Pinpoint the cell where the given text exists, returning its (x, y) midpoint coordinate. 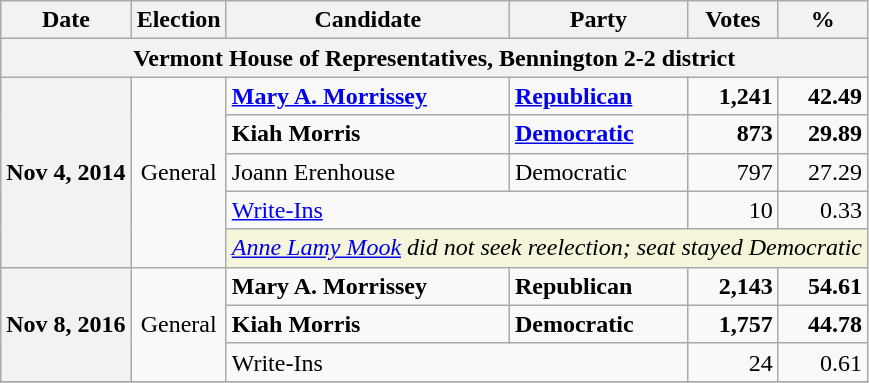
42.49 (822, 96)
0.61 (822, 362)
797 (732, 172)
1,757 (732, 324)
Party (598, 20)
0.33 (822, 210)
873 (732, 134)
Nov 4, 2014 (66, 172)
2,143 (732, 286)
29.89 (822, 134)
Votes (732, 20)
Candidate (368, 20)
44.78 (822, 324)
Election (178, 20)
Joann Erenhouse (368, 172)
1,241 (732, 96)
10 (732, 210)
24 (732, 362)
27.29 (822, 172)
54.61 (822, 286)
Anne Lamy Mook did not seek reelection; seat stayed Democratic (546, 248)
Vermont House of Representatives, Bennington 2-2 district (434, 58)
% (822, 20)
Nov 8, 2016 (66, 324)
Date (66, 20)
